Capture the cell that displays the provided text and extract its [x, y] central coordinate. 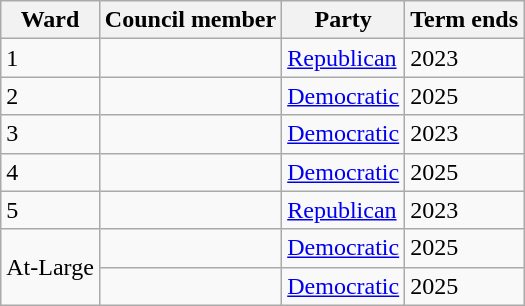
Party [344, 20]
Term ends [464, 20]
At-Large [50, 267]
2 [50, 96]
4 [50, 172]
1 [50, 58]
3 [50, 134]
Council member [190, 20]
Ward [50, 20]
5 [50, 210]
